Search for the cell housing the specified text and yield its (x, y) center coordinate. 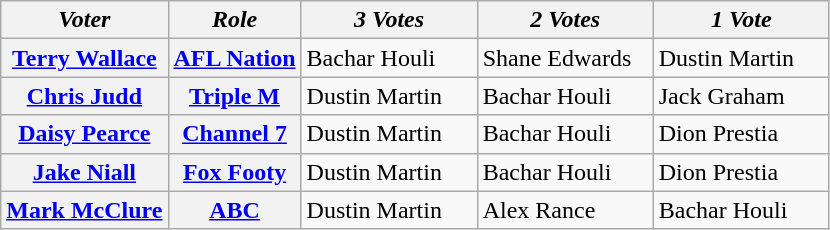
Shane Edwards (565, 58)
Mark McClure (84, 210)
Daisy Pearce (84, 134)
Role (234, 20)
Chris Judd (84, 96)
Alex Rance (565, 210)
Channel 7 (234, 134)
Triple M (234, 96)
2 Votes (565, 20)
Voter (84, 20)
AFL Nation (234, 58)
ABC (234, 210)
Jake Niall (84, 172)
1 Vote (741, 20)
Fox Footy (234, 172)
3 Votes (389, 20)
Terry Wallace (84, 58)
Jack Graham (741, 96)
